Identify which cell holds the provided text, then report its (x, y) central coordinate. 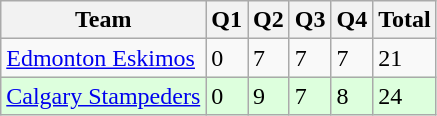
Team (104, 20)
Q1 (227, 20)
21 (405, 58)
24 (405, 96)
9 (269, 96)
Q4 (352, 20)
Q2 (269, 20)
Q3 (310, 20)
8 (352, 96)
Calgary Stampeders (104, 96)
Edmonton Eskimos (104, 58)
Total (405, 20)
